Return the (x, y) coordinate for the center point of the cell that contains the specified text.  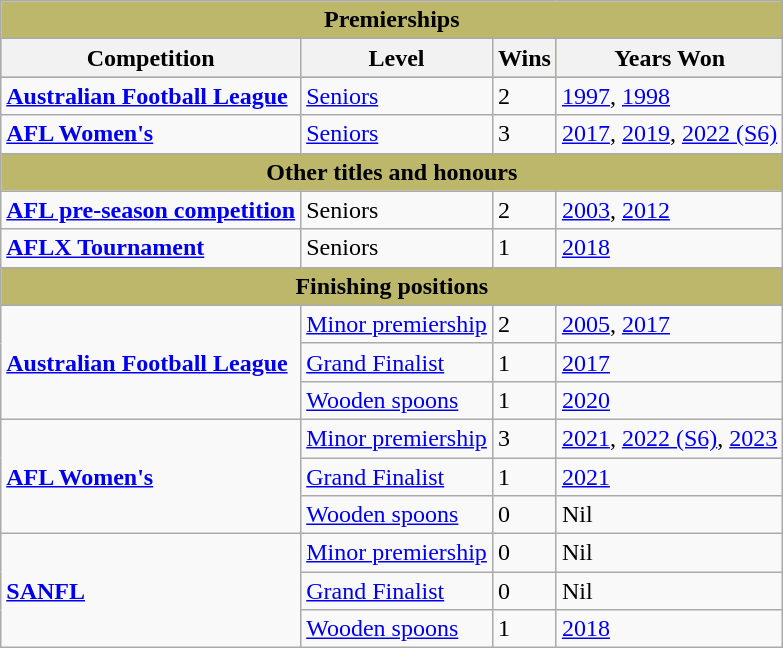
Years Won (669, 58)
Other titles and honours (392, 172)
Wins (524, 58)
2020 (669, 400)
1997, 1998 (669, 96)
2005, 2017 (669, 324)
2021, 2022 (S6), 2023 (669, 438)
2003, 2012 (669, 210)
Premierships (392, 20)
Competition (151, 58)
AFL pre-season competition (151, 210)
2021 (669, 477)
2017, 2019, 2022 (S6) (669, 134)
2017 (669, 362)
AFLX Tournament (151, 248)
Finishing positions (392, 286)
SANFL (151, 591)
Level (397, 58)
